Search for the cell housing the specified text and yield its [x, y] center coordinate. 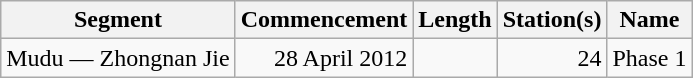
Length [455, 20]
Segment [118, 20]
Commencement [324, 20]
24 [552, 58]
28 April 2012 [324, 58]
Mudu — Zhongnan Jie [118, 58]
Phase 1 [650, 58]
Name [650, 20]
Station(s) [552, 20]
